Determine the (x, y) coordinate at the center of the cell enclosing the given text.  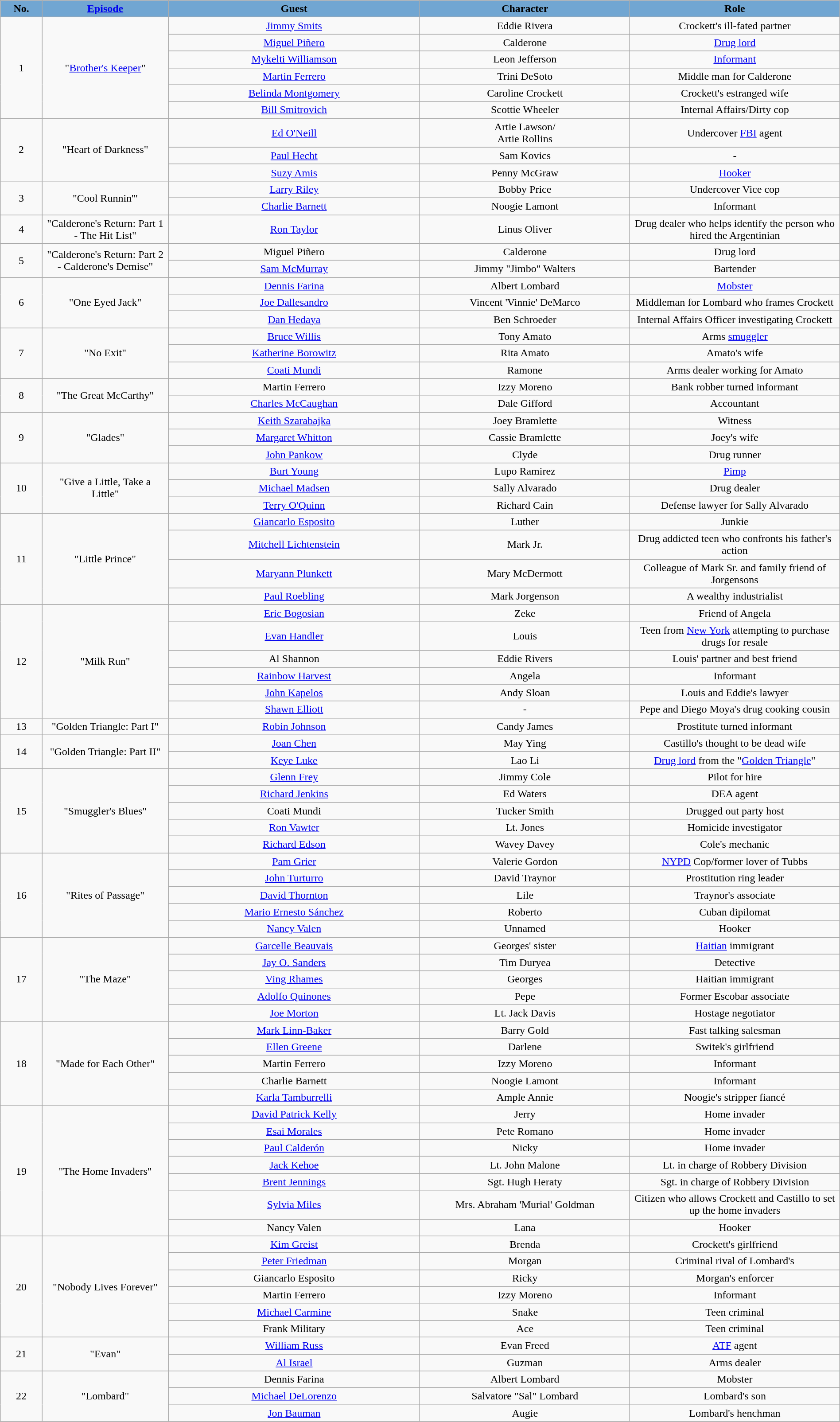
Morgan (525, 1261)
"Brother's Keeper" (105, 68)
Pete Romano (525, 1131)
Crockett's ill-fated partner (735, 26)
Al Shannon (294, 659)
"Lombard" (105, 1396)
Ving Rhames (294, 979)
7 (21, 353)
"Cool Runnin'" (105, 198)
Louis' partner and best friend (735, 659)
Jay O. Sanders (294, 962)
Richard Jenkins (294, 794)
Andy Sloan (525, 693)
Charles McCaughan (294, 404)
"Glades" (105, 437)
Unnamed (525, 929)
Mary McDermott (525, 573)
Guest (294, 9)
Rainbow Harvest (294, 676)
Mykelti Williamson (294, 59)
Joe Dallesandro (294, 303)
A wealthy industrialist (735, 596)
Amato's wife (735, 353)
Guzman (525, 1363)
"Calderone's Return: Part 1 - The Hit List" (105, 229)
"Golden Triangle: Part II" (105, 752)
Ramone (525, 370)
Detective (735, 962)
Dan Hedaya (294, 319)
Eddie Rivers (525, 659)
Arms smuggler (735, 336)
Candy James (525, 726)
Pilot for hire (735, 777)
14 (21, 752)
Ample Annie (525, 1098)
Ron Taylor (294, 229)
Darlene (525, 1047)
Esai Morales (294, 1131)
"Golden Triangle: Part I" (105, 726)
Lao Li (525, 760)
"Heart of Darkness" (105, 150)
"Nobody Lives Forever" (105, 1286)
John Kapelos (294, 693)
Mitchell Lichtenstein (294, 545)
"Evan" (105, 1354)
Drug runner (735, 454)
"Smuggler's Blues" (105, 810)
Mrs. Abraham 'Murial' Goldman (525, 1204)
"The Great McCarthy" (105, 395)
Evan Freed (525, 1345)
Larry Riley (294, 189)
Mario Ernesto Sánchez (294, 912)
Role (735, 9)
Junkie (735, 522)
Maryann Plunkett (294, 573)
Nicky (525, 1148)
Middleman for Lombard who frames Crockett (735, 303)
Joey's wife (735, 437)
Richard Cain (525, 505)
Zeke (525, 613)
Joan Chen (294, 743)
Lombard's son (735, 1396)
18 (21, 1064)
Bartender (735, 269)
"The Maze" (105, 979)
Mark Jorgenson (525, 596)
"No Exit" (105, 353)
Crockett's estranged wife (735, 93)
Switek's girlfriend (735, 1047)
2 (21, 150)
Arms dealer (735, 1363)
Clyde (525, 454)
Drugged out party host (735, 810)
Character (525, 9)
5 (21, 261)
Cassie Bramlette (525, 437)
10 (21, 488)
Internal Affairs Officer investigating Crockett (735, 319)
Snake (525, 1312)
Linus Oliver (525, 229)
Scottie Wheeler (525, 110)
Lt. John Malone (525, 1165)
Witness (735, 421)
Jimmy Smits (294, 26)
Drug addicted teen who confronts his father's action (735, 545)
Arms dealer working for Amato (735, 370)
Pimp (735, 471)
Prostitution ring leader (735, 878)
Ed Waters (525, 794)
"Give a Little, Take a Little" (105, 488)
Episode (105, 9)
Sylvia Miles (294, 1204)
Salvatore "Sal" Lombard (525, 1396)
Eddie Rivera (525, 26)
Former Escobar associate (735, 996)
"Little Prince" (105, 559)
Ed O'Neill (294, 133)
Brenda (525, 1244)
Penny McGraw (525, 172)
Barry Gold (525, 1030)
Ben Schroeder (525, 319)
Joey Bramlette (525, 421)
21 (21, 1354)
Keye Luke (294, 760)
Crockett's girlfriend (735, 1244)
John Pankow (294, 454)
Pepe (525, 996)
Brent Jennings (294, 1182)
Angela (525, 676)
David Thornton (294, 895)
John Turturro (294, 878)
Michael DeLorenzo (294, 1396)
Caroline Crockett (525, 93)
"The Home Invaders" (105, 1171)
Sgt. in charge of Robbery Division (735, 1182)
Augie (525, 1413)
Frank Military (294, 1328)
Sally Alvarado (525, 488)
Peter Friedman (294, 1261)
19 (21, 1171)
Castillo's thought to be dead wife (735, 743)
Dale Gifford (525, 404)
Accountant (735, 404)
Adolfo Quinones (294, 996)
Morgan's enforcer (735, 1278)
Sam McMurray (294, 269)
May Ying (525, 743)
11 (21, 559)
Shawn Elliott (294, 709)
Drug dealer (735, 488)
Eric Bogosian (294, 613)
Lupo Ramirez (525, 471)
Paul Roebling (294, 596)
Fast talking salesman (735, 1030)
Margaret Whitton (294, 437)
Georges (525, 979)
"Calderone's Return: Part 2 - Calderone's Demise" (105, 261)
Michael Carmine (294, 1312)
Sam Kovics (525, 156)
Jimmy Cole (525, 777)
Mark Linn-Baker (294, 1030)
20 (21, 1286)
Lt. Jones (525, 828)
David Traynor (525, 878)
Artie Lawson/Artie Rollins (525, 133)
15 (21, 810)
Georges' sister (525, 946)
Cole's mechanic (735, 845)
Traynor's associate (735, 895)
ATF agent (735, 1345)
Teen from New York attempting to purchase drugs for resale (735, 636)
Internal Affairs/Dirty cop (735, 110)
16 (21, 895)
"One Eyed Jack" (105, 303)
"Milk Run" (105, 661)
Prostitute turned informant (735, 726)
Rita Amato (525, 353)
Paul Hecht (294, 156)
Robin Johnson (294, 726)
Bobby Price (525, 189)
Wavey Davey (525, 845)
Vincent 'Vinnie' DeMarco (525, 303)
Pepe and Diego Moya's drug cooking cousin (735, 709)
8 (21, 395)
Jon Bauman (294, 1413)
Louis and Eddie's lawyer (735, 693)
4 (21, 229)
Ron Vawter (294, 828)
Jimmy "Jimbo" Walters (525, 269)
Garcelle Beauvais (294, 946)
Lt. Jack Davis (525, 1013)
Noogie's stripper fiancé (735, 1098)
Colleague of Mark Sr. and family friend of Jorgensons (735, 573)
Luther (525, 522)
Suzy Amis (294, 172)
Valerie Gordon (525, 861)
22 (21, 1396)
Kim Greist (294, 1244)
Bill Smitrovich (294, 110)
Karla Tamburrelli (294, 1098)
Lt. in charge of Robbery Division (735, 1165)
Ellen Greene (294, 1047)
3 (21, 198)
Trini DeSoto (525, 76)
Richard Edson (294, 845)
Belinda Montgomery (294, 93)
Jack Kehoe (294, 1165)
Drug dealer who helps identify the person who hired the Argentinian (735, 229)
Undercover FBI agent (735, 133)
DEA agent (735, 794)
13 (21, 726)
William Russ (294, 1345)
Paul Calderón (294, 1148)
Lombard's henchman (735, 1413)
Bank robber turned informant (735, 387)
Homicide investigator (735, 828)
Cuban dipilomat (735, 912)
Glenn Frey (294, 777)
Hostage negotiator (735, 1013)
Drug lord from the "Golden Triangle" (735, 760)
David Patrick Kelly (294, 1114)
Louis (525, 636)
Friend of Angela (735, 613)
Ace (525, 1328)
Middle man for Calderone (735, 76)
Mark Jr. (525, 545)
Leon Jefferson (525, 59)
Pam Grier (294, 861)
Tim Duryea (525, 962)
1 (21, 68)
Criminal rival of Lombard's (735, 1261)
9 (21, 437)
Burt Young (294, 471)
Evan Handler (294, 636)
Defense lawyer for Sally Alvarado (735, 505)
Roberto (525, 912)
17 (21, 979)
12 (21, 661)
Al Israel (294, 1363)
Katherine Borowitz (294, 353)
6 (21, 303)
Ricky (525, 1278)
Citizen who allows Crockett and Castillo to set up the home invaders (735, 1204)
No. (21, 9)
Jerry (525, 1114)
"Rites of Passage" (105, 895)
Bruce Willis (294, 336)
Undercover Vice cop (735, 189)
Lana (525, 1227)
NYPD Cop/former lover of Tubbs (735, 861)
Tony Amato (525, 336)
"Made for Each Other" (105, 1064)
Keith Szarabajka (294, 421)
Tucker Smith (525, 810)
Sgt. Hugh Heraty (525, 1182)
Michael Madsen (294, 488)
Joe Morton (294, 1013)
Lile (525, 895)
Terry O'Quinn (294, 505)
